Output the [X, Y] coordinate of the center of the cell containing the given text.  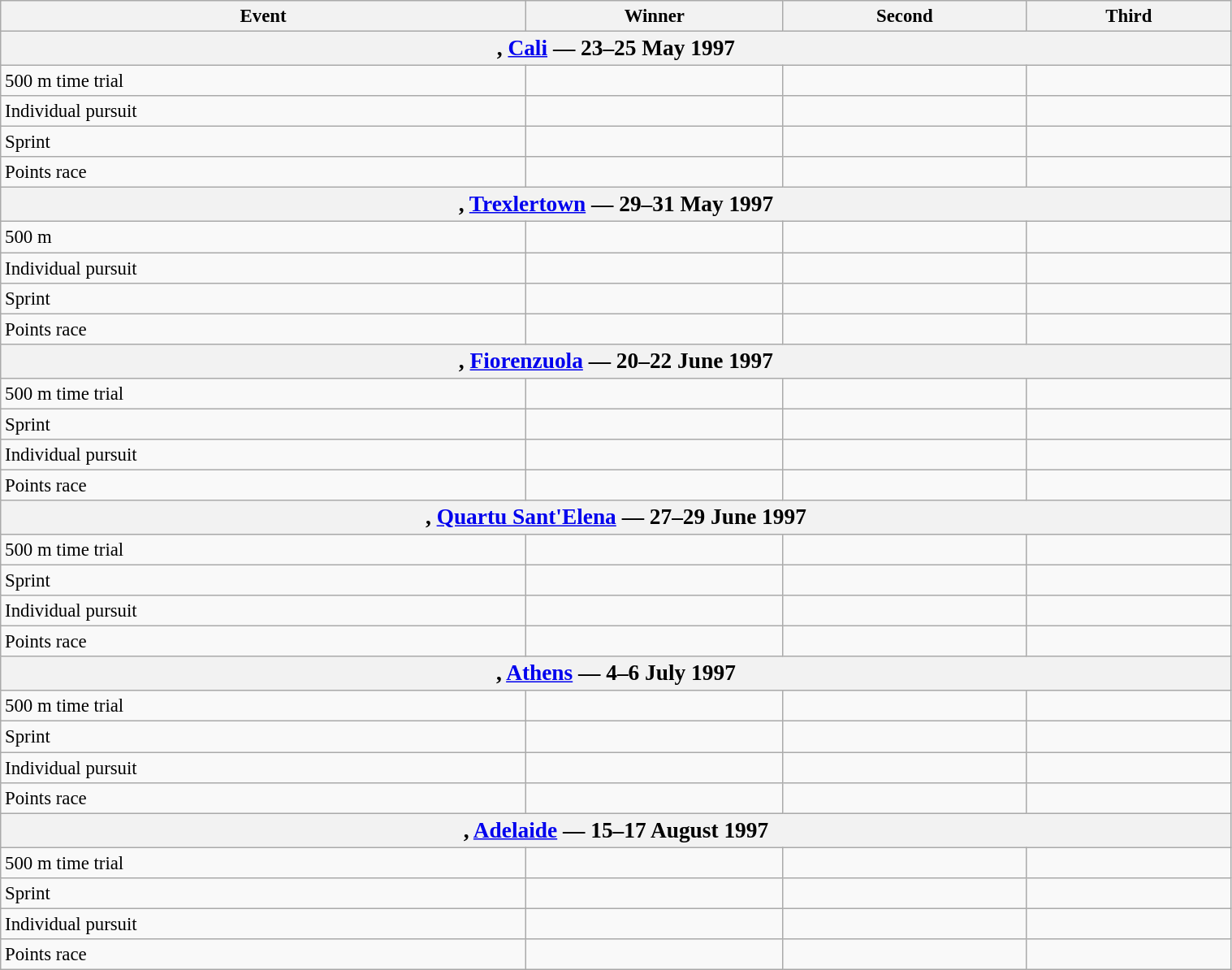
Third [1129, 16]
Event [263, 16]
, Adelaide — 15–17 August 1997 [616, 830]
, Athens — 4–6 July 1997 [616, 673]
Second [905, 16]
, Quartu Sant'Elena — 27–29 June 1997 [616, 517]
, Trexlertown — 29–31 May 1997 [616, 205]
, Cali — 23–25 May 1997 [616, 49]
500 m [263, 237]
Winner [655, 16]
, Fiorenzuola — 20–22 June 1997 [616, 361]
